Return [X, Y] of the center of cell containing provided text 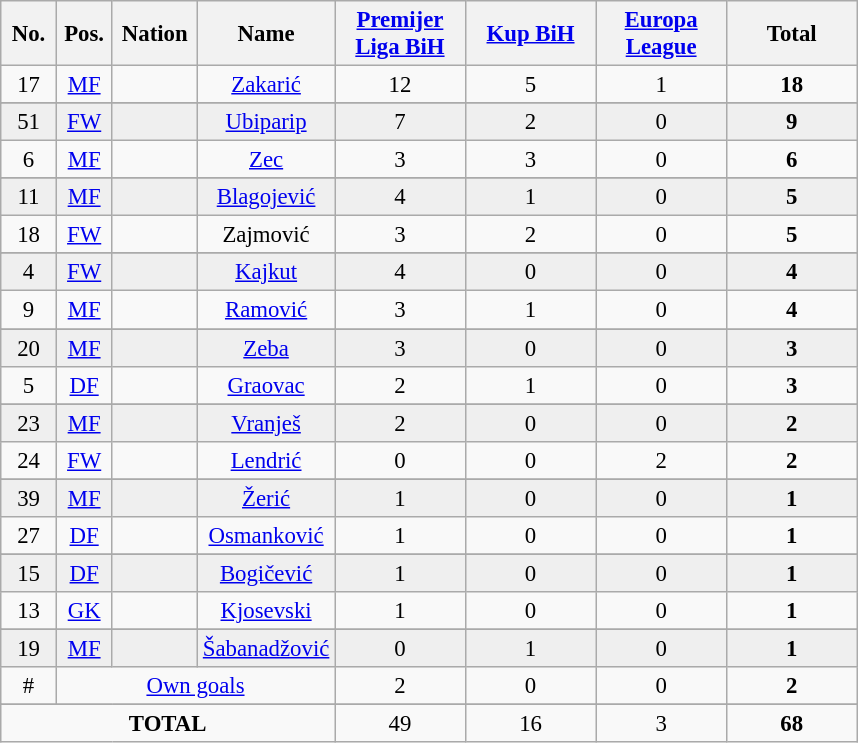
Blagojević [266, 197]
15 [29, 573]
7 [400, 122]
Žerić [266, 498]
TOTAL [168, 724]
49 [400, 724]
Zec [266, 160]
12 [400, 85]
16 [530, 724]
Zeba [266, 348]
Vranješ [266, 423]
Premijer Liga BiH [400, 34]
Ramović [266, 310]
11 [29, 197]
Total [792, 34]
Own goals [195, 686]
19 [29, 648]
Ubiparip [266, 122]
Zajmović [266, 235]
68 [792, 724]
27 [29, 536]
Kjosevski [266, 611]
39 [29, 498]
Kajkut [266, 273]
GK [84, 611]
Nation [155, 34]
No. [29, 34]
Europa League [662, 34]
Kup BiH [530, 34]
23 [29, 423]
Name [266, 34]
Lendrić [266, 460]
24 [29, 460]
# [29, 686]
Šabanadžović [266, 648]
13 [29, 611]
51 [29, 122]
Bogičević [266, 573]
Zakarić [266, 85]
17 [29, 85]
20 [29, 348]
Osmanković [266, 536]
Graovac [266, 385]
Pos. [84, 34]
